Capture the cell that displays the provided text and extract its [X, Y] central coordinate. 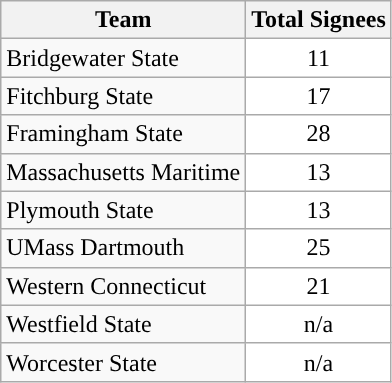
Plymouth State [124, 210]
UMass Dartmouth [124, 248]
17 [319, 96]
Framingham State [124, 134]
Worcester State [124, 362]
Massachusetts Maritime [124, 172]
28 [319, 134]
Western Connecticut [124, 286]
Fitchburg State [124, 96]
Bridgewater State [124, 58]
21 [319, 286]
25 [319, 248]
Team [124, 20]
Total Signees [319, 20]
Westfield State [124, 324]
11 [319, 58]
